Provide the [x, y] coordinate of the cell's center where the given text is located.  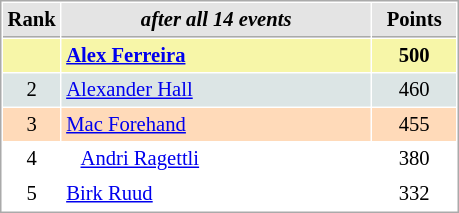
4 [32, 158]
380 [414, 158]
Alex Ferreira [216, 56]
after all 14 events [216, 20]
500 [414, 56]
Alexander Hall [216, 90]
5 [32, 194]
Birk Ruud [216, 194]
455 [414, 124]
332 [414, 194]
3 [32, 124]
2 [32, 90]
Mac Forehand [216, 124]
460 [414, 90]
Andri Ragettli [216, 158]
Rank [32, 20]
Points [414, 20]
